Output the (X, Y) coordinate of the center of the cell containing the given text.  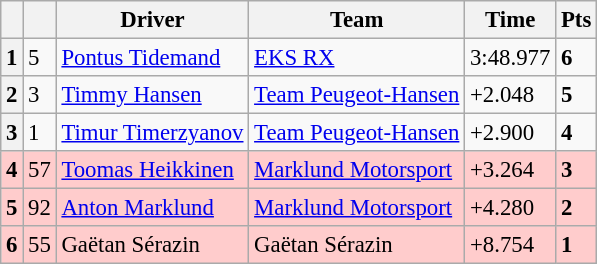
+8.754 (510, 245)
+2.048 (510, 95)
Timmy Hansen (152, 95)
+3.264 (510, 170)
Time (510, 20)
55 (40, 245)
Driver (152, 20)
3:48.977 (510, 58)
Pontus Tidemand (152, 58)
Anton Marklund (152, 208)
92 (40, 208)
+2.900 (510, 133)
Pts (576, 20)
EKS RX (357, 58)
Timur Timerzyanov (152, 133)
+4.280 (510, 208)
57 (40, 170)
Team (357, 20)
Toomas Heikkinen (152, 170)
